Identify which cell holds the provided text, then report its [x, y] central coordinate. 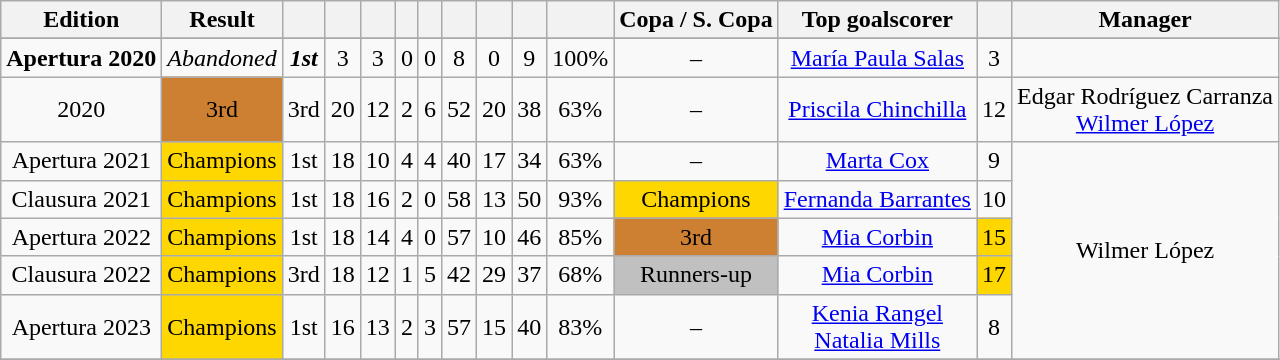
34 [530, 161]
6 [430, 110]
Marta Cox [877, 161]
85% [580, 237]
100% [580, 58]
38 [530, 110]
14 [378, 237]
5 [430, 275]
Result [222, 20]
Apertura 2020 [82, 58]
Fernanda Barrantes [877, 199]
2020 [82, 110]
Apertura 2022 [82, 237]
Apertura 2021 [82, 161]
Apertura 2023 [82, 326]
50 [530, 199]
Priscila Chinchilla [877, 110]
52 [458, 110]
María Paula Salas [877, 58]
Edgar Rodríguez Carranza Wilmer López [1146, 110]
29 [494, 275]
Abandoned [222, 58]
37 [530, 275]
Edition [82, 20]
Runners-up [696, 275]
Wilmer López [1146, 250]
1 [406, 275]
Clausura 2022 [82, 275]
93% [580, 199]
42 [458, 275]
Clausura 2021 [82, 199]
Top goalscorer [877, 20]
Kenia Rangel Natalia Mills [877, 326]
46 [530, 237]
58 [458, 199]
83% [580, 326]
Copa / S. Copa [696, 20]
68% [580, 275]
Manager [1146, 20]
